From the cell containing the given text, extract its center point as [X, Y] coordinate. 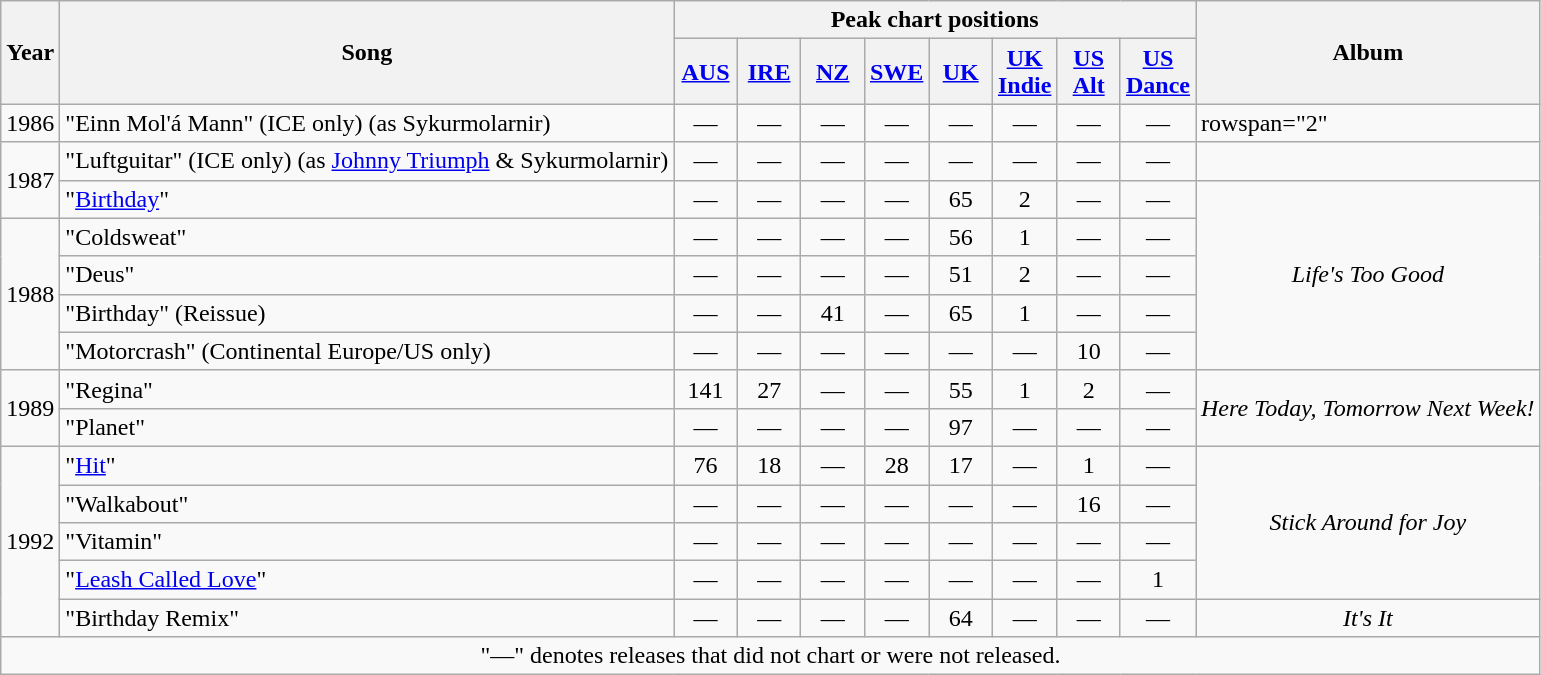
"Birthday" [367, 199]
41 [833, 313]
"Leash Called Love" [367, 580]
16 [1089, 503]
97 [961, 427]
"Hit" [367, 465]
Stick Around for Joy [1368, 522]
It's It [1368, 618]
"Planet" [367, 427]
64 [961, 618]
18 [769, 465]
55 [961, 389]
76 [706, 465]
1986 [30, 123]
51 [961, 275]
"Walkabout" [367, 503]
1989 [30, 408]
Year [30, 52]
"—" denotes releases that did not chart or were not released. [770, 656]
IRE [769, 72]
"Regina" [367, 389]
Peak chart positions [935, 20]
UK Indie [1024, 72]
"Birthday Remix" [367, 618]
UK [961, 72]
"Coldsweat" [367, 237]
17 [961, 465]
"Vitamin" [367, 542]
Here Today, Tomorrow Next Week! [1368, 408]
Life's Too Good [1368, 275]
"Einn Mol'á Mann" (ICE only) (as Sykurmolarnir) [367, 123]
1992 [30, 541]
10 [1089, 351]
US Alt [1089, 72]
SWE [896, 72]
"Luftguitar" (ICE only) (as Johnny Triumph & Sykurmolarnir) [367, 161]
Song [367, 52]
27 [769, 389]
141 [706, 389]
"Motorcrash" (Continental Europe/US only) [367, 351]
1987 [30, 180]
AUS [706, 72]
rowspan="2" [1368, 123]
NZ [833, 72]
56 [961, 237]
1988 [30, 294]
"Birthday" (Reissue) [367, 313]
US Dance [1158, 72]
Album [1368, 52]
28 [896, 465]
"Deus" [367, 275]
